From the cell containing the given text, extract its center point as [x, y] coordinate. 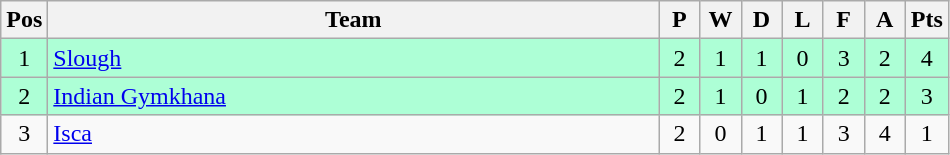
A [884, 20]
P [680, 20]
L [802, 20]
Pts [926, 20]
Slough [354, 58]
Isca [354, 134]
Pos [24, 20]
F [844, 20]
D [762, 20]
W [720, 20]
Indian Gymkhana [354, 96]
Team [354, 20]
